Return [x, y] of the center of cell containing provided text 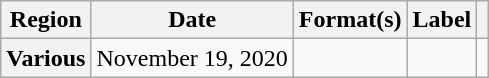
Various [46, 58]
Region [46, 20]
November 19, 2020 [192, 58]
Date [192, 20]
Format(s) [350, 20]
Label [442, 20]
